Scan for the cell matching the given text and deliver its [x, y] coordinate at center. 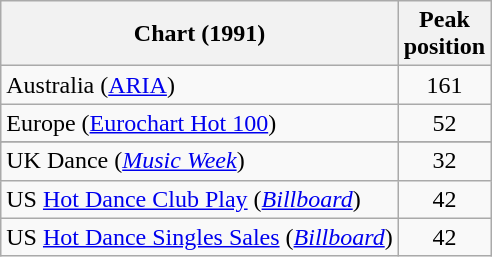
US Hot Dance Singles Sales (Billboard) [200, 237]
Europe (Eurochart Hot 100) [200, 123]
32 [444, 161]
Australia (ARIA) [200, 85]
US Hot Dance Club Play (Billboard) [200, 199]
52 [444, 123]
Chart (1991) [200, 34]
161 [444, 85]
UK Dance (Music Week) [200, 161]
Peakposition [444, 34]
